Scan for the cell matching the given text and deliver its (X, Y) coordinate at center. 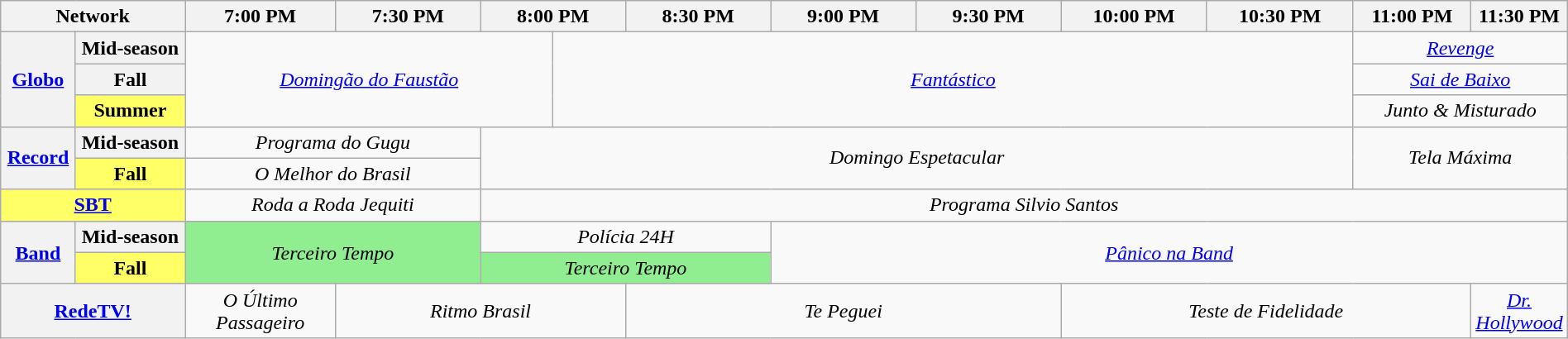
11:30 PM (1520, 17)
Network (93, 17)
RedeTV! (93, 311)
Programa Silvio Santos (1024, 205)
7:30 PM (409, 17)
Record (38, 158)
SBT (93, 205)
Summer (130, 111)
Domingão do Faustão (369, 79)
Roda a Roda Jequiti (332, 205)
Ritmo Brasil (481, 311)
Fantástico (953, 79)
Junto & Misturado (1460, 111)
Dr. Hollywood (1520, 311)
10:30 PM (1280, 17)
8:30 PM (698, 17)
Globo (38, 79)
8:00 PM (552, 17)
Programa do Gugu (332, 142)
Pânico na Band (1169, 252)
Te Peguei (843, 311)
O Melhor do Brasil (332, 174)
O Último Passageiro (261, 311)
9:30 PM (987, 17)
9:00 PM (844, 17)
Teste de Fidelidade (1266, 311)
Tela Máxima (1460, 158)
Polícia 24H (625, 236)
Sai de Baixo (1460, 79)
Revenge (1460, 48)
11:00 PM (1413, 17)
Band (38, 252)
Domingo Espetacular (916, 158)
10:00 PM (1135, 17)
7:00 PM (261, 17)
